Determine the (X, Y) coordinate at the center of the cell enclosing the given text.  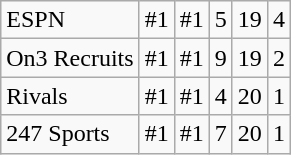
Rivals (70, 96)
7 (220, 134)
5 (220, 20)
9 (220, 58)
2 (278, 58)
ESPN (70, 20)
On3 Recruits (70, 58)
247 Sports (70, 134)
